Capture the cell that displays the provided text and extract its (X, Y) central coordinate. 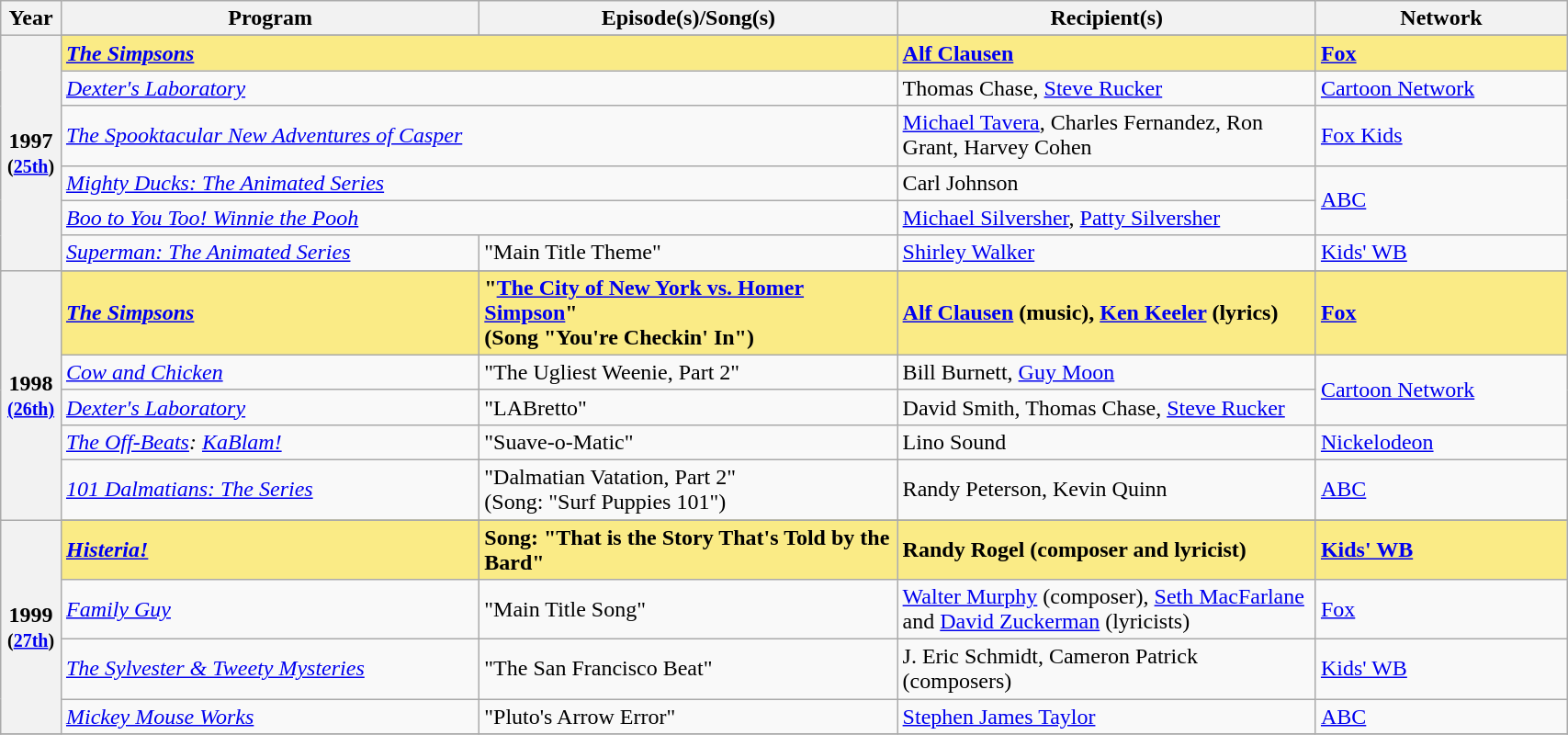
Mickey Mouse Works (270, 717)
Program (270, 18)
"Main Title Theme" (689, 253)
Family Guy (270, 610)
Nickelodeon (1440, 442)
Lino Sound (1106, 442)
"The San Francisco Beat" (689, 669)
101 Dalmatians: The Series (270, 489)
"LABretto" (689, 407)
Superman: The Animated Series (270, 253)
Carl Johnson (1106, 183)
"The City of New York vs. Homer Simpson"(Song "You're Checkin' In") (689, 312)
The Off-Beats: KaBlam! (270, 442)
Stephen James Taylor (1106, 717)
1999 (27th) (31, 627)
Alf Clausen (music), Ken Keeler (lyrics) (1106, 312)
"The Ugliest Weenie, Part 2" (689, 372)
Michael Silversher, Patty Silversher (1106, 218)
1998(26th) (31, 395)
"Main Title Song" (689, 610)
Histeria! (270, 549)
Shirley Walker (1106, 253)
1997 (25th) (31, 153)
Recipient(s) (1106, 18)
The Spooktacular New Adventures of Casper (479, 136)
Walter Murphy (composer), Seth MacFarlane and David Zuckerman (lyricists) (1106, 610)
Year (31, 18)
The Sylvester & Tweety Mysteries (270, 669)
Alf Clausen (1106, 53)
Randy Peterson, Kevin Quinn (1106, 489)
Michael Tavera, Charles Fernandez, Ron Grant, Harvey Cohen (1106, 136)
David Smith, Thomas Chase, Steve Rucker (1106, 407)
Episode(s)/Song(s) (689, 18)
J. Eric Schmidt, Cameron Patrick (composers) (1106, 669)
Cow and Chicken (270, 372)
"Dalmatian Vatation, Part 2"(Song: "Surf Puppies 101") (689, 489)
Fox Kids (1440, 136)
"Suave-o-Matic" (689, 442)
Bill Burnett, Guy Moon (1106, 372)
Song: "That is the Story That's Told by the Bard" (689, 549)
Thomas Chase, Steve Rucker (1106, 88)
Randy Rogel (composer and lyricist) (1106, 549)
Boo to You Too! Winnie the Pooh (479, 218)
Mighty Ducks: The Animated Series (479, 183)
"Pluto's Arrow Error" (689, 717)
Network (1440, 18)
